Pinpoint the cell where the given text exists, returning its [X, Y] midpoint coordinate. 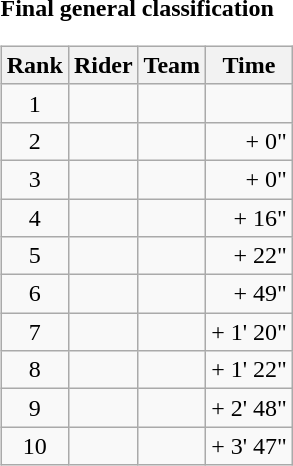
Team [172, 65]
+ 1' 22" [250, 370]
6 [34, 294]
3 [34, 179]
4 [34, 217]
+ 22" [250, 256]
+ 49" [250, 294]
8 [34, 370]
+ 16" [250, 217]
+ 3' 47" [250, 446]
7 [34, 332]
10 [34, 446]
2 [34, 141]
9 [34, 408]
Rider [103, 65]
Time [250, 65]
5 [34, 256]
+ 1' 20" [250, 332]
1 [34, 103]
+ 2' 48" [250, 408]
Rank [34, 65]
